Provide the (x, y) coordinate of the cell's center where the given text is located.  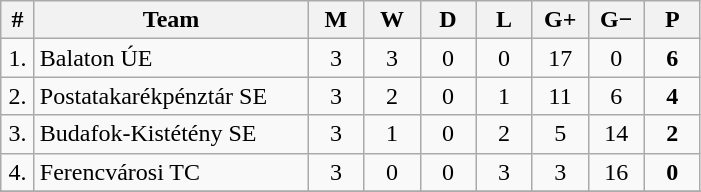
4 (672, 96)
D (448, 20)
14 (616, 134)
Team (171, 20)
Postatakarékpénztár SE (171, 96)
16 (616, 172)
2. (18, 96)
G− (616, 20)
P (672, 20)
# (18, 20)
Budafok-Kistétény SE (171, 134)
Balaton ÚE (171, 58)
G+ (560, 20)
M (336, 20)
4. (18, 172)
W (392, 20)
Ferencvárosi TC (171, 172)
5 (560, 134)
1. (18, 58)
17 (560, 58)
3. (18, 134)
11 (560, 96)
L (504, 20)
